Scan for the cell matching the given text and deliver its (x, y) coordinate at center. 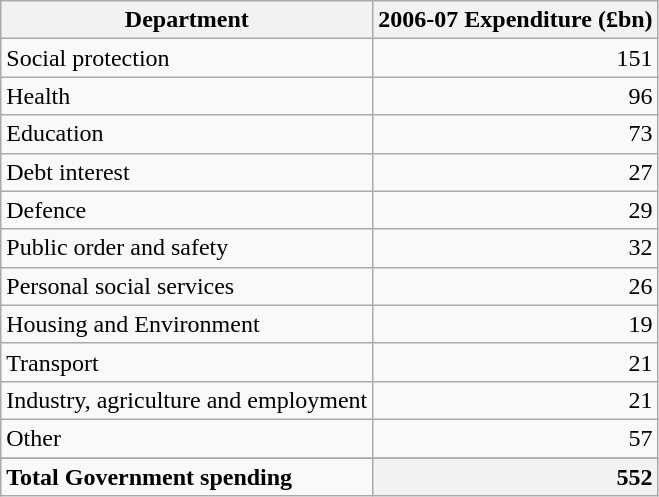
Industry, agriculture and employment (187, 400)
Defence (187, 210)
27 (516, 172)
Department (187, 20)
Social protection (187, 58)
32 (516, 248)
Housing and Environment (187, 324)
26 (516, 286)
Public order and safety (187, 248)
2006-07 Expenditure (£bn) (516, 20)
96 (516, 96)
57 (516, 438)
19 (516, 324)
73 (516, 134)
Other (187, 438)
Education (187, 134)
151 (516, 58)
Transport (187, 362)
Health (187, 96)
Total Government spending (187, 477)
29 (516, 210)
Personal social services (187, 286)
552 (516, 477)
Debt interest (187, 172)
